Locate the cell with the specified text and output its [x, y] center coordinate. 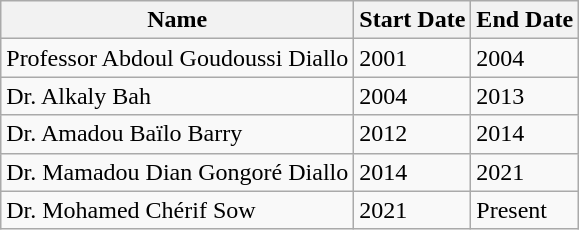
2012 [412, 134]
Present [525, 210]
2001 [412, 58]
Professor Abdoul Goudoussi Diallo [178, 58]
Dr. Alkaly Bah [178, 96]
2013 [525, 96]
End Date [525, 20]
Name [178, 20]
Start Date [412, 20]
Dr. Mamadou Dian Gongoré Diallo [178, 172]
Dr. Amadou Baïlo Barry [178, 134]
Dr. Mohamed Chérif Sow [178, 210]
